Find where the given text appears and provide that cell's center as (X, Y) coordinate. 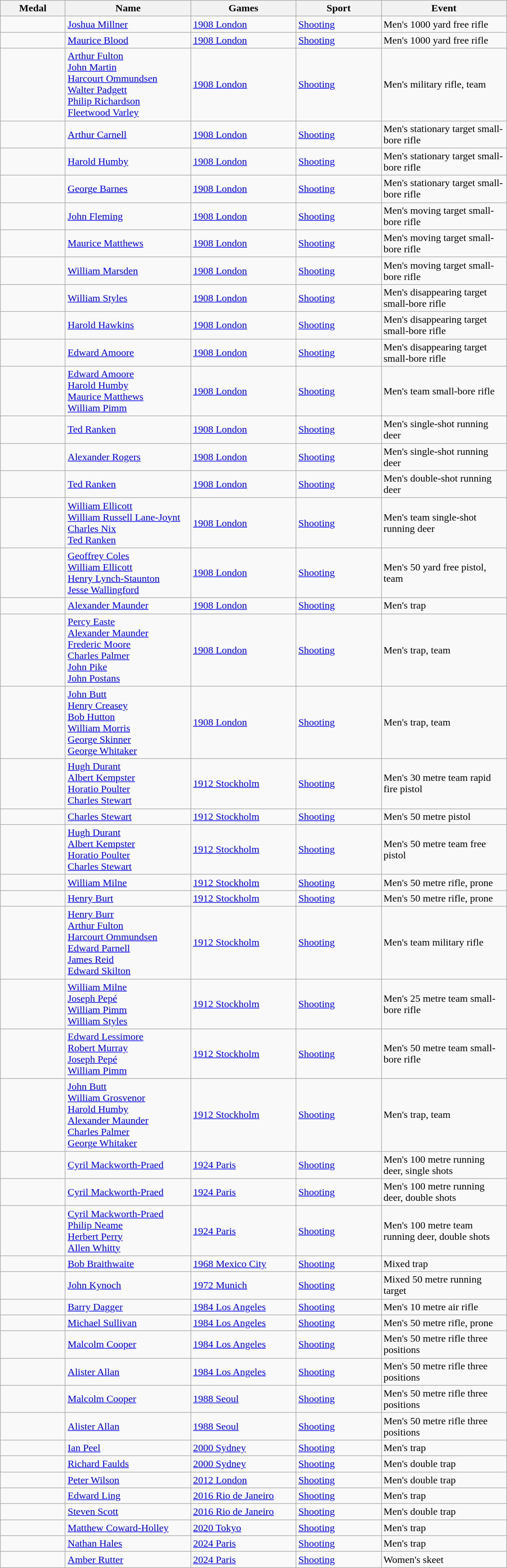
Men's team military rifle (444, 942)
Men's team single-shot running deer (444, 523)
Nathan Hales (128, 1544)
1972 Munich (243, 1285)
Mixed 50 metre running target (444, 1285)
Men's team small-bore rifle (444, 391)
William Styles (128, 298)
Cyril Mackworth-PraedPhilip NeameHerbert PerryAllen Whitty (128, 1231)
William MilneJoseph PepéWilliam PimmWilliam Styles (128, 1004)
Mixed trap (444, 1264)
Maurice Matthews (128, 243)
Matthew Coward-Holley (128, 1528)
Men's 50 metre team free pistol (444, 849)
Henry Burt (128, 898)
Arthur Carnell (128, 134)
Ian Peel (128, 1448)
Edward Ling (128, 1496)
Peter Wilson (128, 1480)
Men's 25 metre team small-bore rifle (444, 1004)
William EllicottWilliam Russell Lane-JoyntCharles NixTed Ranken (128, 523)
Michael Sullivan (128, 1323)
Men's military rifle, team (444, 85)
Men's 100 metre running deer, double shots (444, 1192)
Richard Faulds (128, 1464)
John Fleming (128, 216)
Men's 100 metre team running deer, double shots (444, 1231)
William Milne (128, 882)
George Barnes (128, 189)
John Kynoch (128, 1285)
Edward Amoore (128, 352)
Harold Humby (128, 162)
John ButtHenry CreaseyBob HuttonWilliam MorrisGeorge SkinnerGeorge Whitaker (128, 723)
Joshua Millner (128, 24)
Harold Hawkins (128, 325)
Edward LessimoreRobert MurrayJoseph PepéWilliam Pimm (128, 1054)
Men's 50 metre pistol (444, 816)
2020 Tokyo (243, 1528)
Arthur FultonJohn MartinHarcourt OmmundsenWalter PadgettPhilip RichardsonFleetwood Varley (128, 85)
Medal (33, 8)
Sport (339, 8)
Alexander Maunder (128, 606)
Alexander Rogers (128, 457)
Women's skeet (444, 1560)
Name (128, 8)
Geoffrey ColesWilliam EllicottHenry Lynch-StauntonJesse Wallingford (128, 573)
Men's 50 metre team small-bore rifle (444, 1054)
Men's 50 yard free pistol, team (444, 573)
John ButtWilliam GrosvenorHarold HumbyAlexander MaunderCharles PalmerGeorge Whitaker (128, 1115)
William Marsden (128, 271)
Percy EasteAlexander MaunderFrederic MooreCharles PalmerJohn PikeJohn Postans (128, 650)
Charles Stewart (128, 816)
Men's 100 metre running deer, single shots (444, 1165)
Steven Scott (128, 1512)
Bob Braithwaite (128, 1264)
2012 London (243, 1480)
Event (444, 8)
Men's double-shot running deer (444, 485)
Barry Dagger (128, 1307)
Maurice Blood (128, 40)
Edward AmooreHarold HumbyMaurice MatthewsWilliam Pimm (128, 391)
Games (243, 8)
Men's 10 metre air rifle (444, 1307)
Amber Rutter (128, 1560)
Henry BurrArthur FultonHarcourt OmmundsenEdward ParnellJames ReidEdward Skilton (128, 942)
Men's 30 metre team rapid fire pistol (444, 784)
1968 Mexico City (243, 1264)
